Return the (X, Y) coordinate for the center point of the cell that contains the specified text.  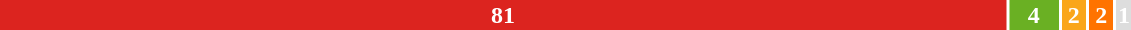
81 (503, 15)
4 (1034, 15)
